Output the (x, y) coordinate of the center of the cell containing the given text.  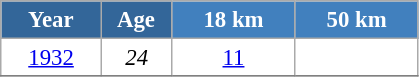
Age (136, 20)
24 (136, 58)
1932 (52, 58)
50 km (356, 20)
Year (52, 20)
11 (234, 58)
18 km (234, 20)
